Capture the cell that displays the provided text and extract its [X, Y] central coordinate. 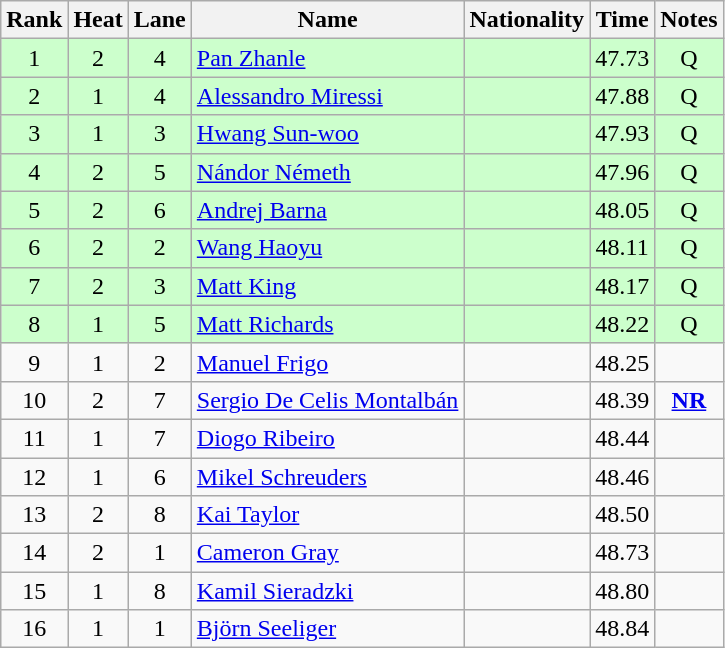
48.22 [622, 324]
Alessandro Miressi [328, 96]
Nándor Németh [328, 172]
16 [34, 629]
48.05 [622, 210]
Kamil Sieradzki [328, 591]
48.17 [622, 286]
Björn Seeliger [328, 629]
Nationality [527, 20]
9 [34, 362]
48.39 [622, 400]
47.96 [622, 172]
13 [34, 515]
48.44 [622, 438]
12 [34, 477]
Mikel Schreuders [328, 477]
Name [328, 20]
48.50 [622, 515]
10 [34, 400]
Kai Taylor [328, 515]
11 [34, 438]
NR [689, 400]
48.84 [622, 629]
Cameron Gray [328, 553]
Time [622, 20]
Lane [160, 20]
14 [34, 553]
Notes [689, 20]
Manuel Frigo [328, 362]
48.46 [622, 477]
48.73 [622, 553]
47.73 [622, 58]
47.93 [622, 134]
Wang Haoyu [328, 248]
Diogo Ribeiro [328, 438]
48.80 [622, 591]
15 [34, 591]
48.25 [622, 362]
Hwang Sun-woo [328, 134]
Sergio De Celis Montalbán [328, 400]
48.11 [622, 248]
Pan Zhanle [328, 58]
47.88 [622, 96]
Matt King [328, 286]
Rank [34, 20]
Andrej Barna [328, 210]
Heat [98, 20]
Matt Richards [328, 324]
